Extract the (X, Y) coordinate from the center of the cell holding the provided text.  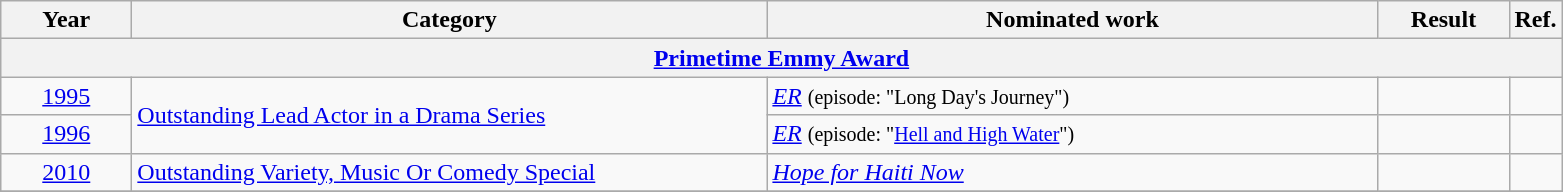
Category (450, 20)
2010 (66, 172)
1995 (66, 96)
Result (1444, 20)
Nominated work (1072, 20)
Primetime Emmy Award (782, 58)
Outstanding Lead Actor in a Drama Series (450, 115)
ER (episode: "Long Day's Journey") (1072, 96)
Hope for Haiti Now (1072, 172)
Year (66, 20)
Ref. (1536, 20)
1996 (66, 134)
ER (episode: "Hell and High Water") (1072, 134)
Outstanding Variety, Music Or Comedy Special (450, 172)
